Pinpoint the cell where the given text exists, returning its [X, Y] midpoint coordinate. 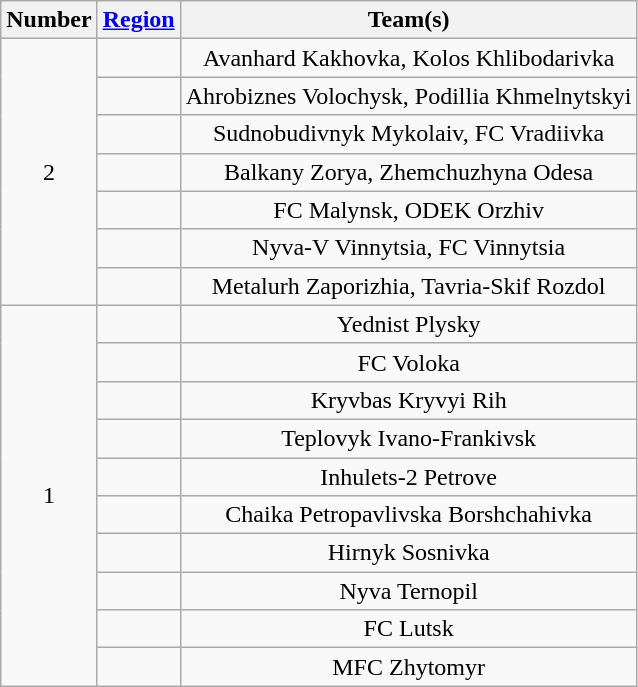
Metalurh Zaporizhia, Tavria-Skif Rozdol [408, 286]
Balkany Zorya, Zhemchuzhyna Odesa [408, 172]
Chaika Petropavlivska Borshchahivka [408, 515]
Hirnyk Sosnivka [408, 553]
Yednist Plysky [408, 324]
FC Voloka [408, 362]
FC Malynsk, ODEK Orzhiv [408, 210]
Ahrobiznes Volochysk, Podillia Khmelnytskyi [408, 96]
FC Lutsk [408, 629]
1 [49, 496]
Region [138, 20]
Inhulets-2 Petrove [408, 477]
Avanhard Kakhovka, Kolos Khlibodarivka [408, 58]
Kryvbas Kryvyi Rih [408, 400]
Nyva Ternopil [408, 591]
Number [49, 20]
MFC Zhytomyr [408, 667]
Sudnobudivnyk Mykolaiv, FC Vradiivka [408, 134]
Nyva-V Vinnytsia, FC Vinnytsia [408, 248]
Team(s) [408, 20]
2 [49, 172]
Teplovyk Ivano-Frankivsk [408, 438]
